Return [X, Y] of the center of cell containing provided text 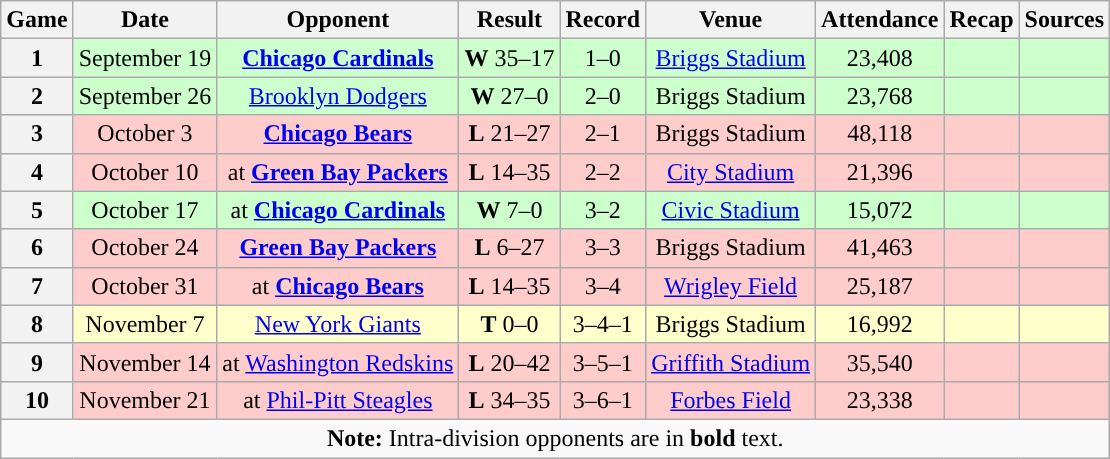
41,463 [880, 248]
Chicago Cardinals [338, 58]
October 17 [145, 210]
3–3 [603, 248]
Griffith Stadium [731, 362]
35,540 [880, 362]
4 [37, 172]
at Green Bay Packers [338, 172]
September 26 [145, 96]
L 21–27 [510, 134]
25,187 [880, 286]
November 14 [145, 362]
2–0 [603, 96]
New York Giants [338, 324]
Brooklyn Dodgers [338, 96]
3–5–1 [603, 362]
T 0–0 [510, 324]
16,992 [880, 324]
W 27–0 [510, 96]
23,408 [880, 58]
23,338 [880, 400]
at Chicago Bears [338, 286]
2–1 [603, 134]
at Chicago Cardinals [338, 210]
Sources [1064, 20]
Civic Stadium [731, 210]
Forbes Field [731, 400]
Result [510, 20]
3–6–1 [603, 400]
Venue [731, 20]
Note: Intra-division opponents are in bold text. [556, 438]
7 [37, 286]
9 [37, 362]
City Stadium [731, 172]
3–4 [603, 286]
Green Bay Packers [338, 248]
Date [145, 20]
Opponent [338, 20]
3–2 [603, 210]
Record [603, 20]
Game [37, 20]
Chicago Bears [338, 134]
L 20–42 [510, 362]
L 6–27 [510, 248]
November 7 [145, 324]
October 10 [145, 172]
October 24 [145, 248]
Attendance [880, 20]
October 31 [145, 286]
at Washington Redskins [338, 362]
Wrigley Field [731, 286]
3 [37, 134]
October 3 [145, 134]
48,118 [880, 134]
September 19 [145, 58]
W 35–17 [510, 58]
10 [37, 400]
1 [37, 58]
November 21 [145, 400]
21,396 [880, 172]
2–2 [603, 172]
at Phil-Pitt Steagles [338, 400]
L 34–35 [510, 400]
6 [37, 248]
23,768 [880, 96]
Recap [982, 20]
3–4–1 [603, 324]
15,072 [880, 210]
1–0 [603, 58]
8 [37, 324]
5 [37, 210]
2 [37, 96]
W 7–0 [510, 210]
